Find where the given text appears and provide that cell's center as (x, y) coordinate. 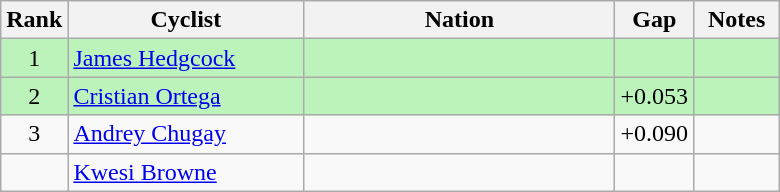
Gap (654, 20)
1 (34, 58)
+0.090 (654, 134)
2 (34, 96)
Cristian Ortega (186, 96)
Andrey Chugay (186, 134)
Rank (34, 20)
Cyclist (186, 20)
Notes (737, 20)
Nation (460, 20)
3 (34, 134)
Kwesi Browne (186, 172)
+0.053 (654, 96)
James Hedgcock (186, 58)
